Pinpoint the cell where the given text exists, returning its [X, Y] midpoint coordinate. 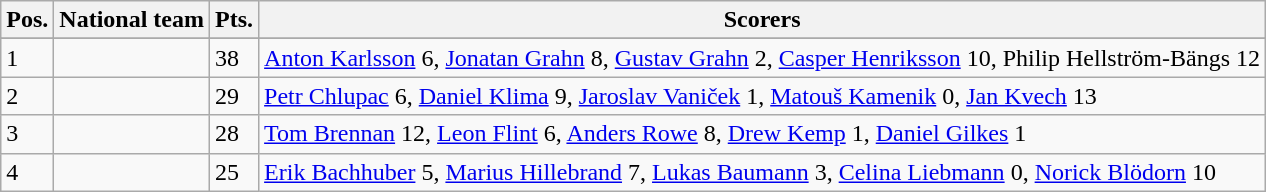
Erik Bachhuber 5, Marius Hillebrand 7, Lukas Baumann 3, Celina Liebmann 0, Norick Blödorn 10 [762, 172]
28 [234, 134]
Pts. [234, 20]
29 [234, 96]
3 [28, 134]
1 [28, 58]
4 [28, 172]
38 [234, 58]
National team [132, 20]
Pos. [28, 20]
Scorers [762, 20]
Anton Karlsson 6, Jonatan Grahn 8, Gustav Grahn 2, Casper Henriksson 10, Philip Hellström-Bängs 12 [762, 58]
Tom Brennan 12, Leon Flint 6, Anders Rowe 8, Drew Kemp 1, Daniel Gilkes 1 [762, 134]
Petr Chlupac 6, Daniel Klima 9, Jaroslav Vaniček 1, Matouš Kamenik 0, Jan Kvech 13 [762, 96]
2 [28, 96]
25 [234, 172]
